Return [x, y] of the center of cell containing provided text 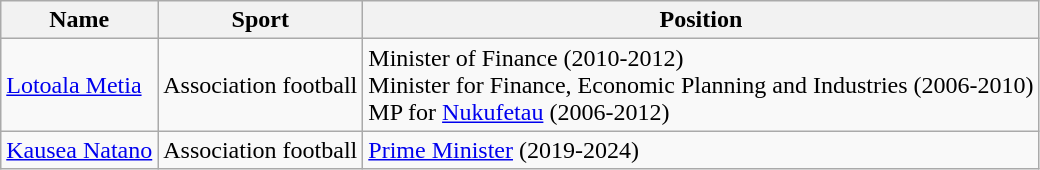
Position [701, 20]
Name [80, 20]
Kausea Natano [80, 150]
Minister of Finance (2010-2012) Minister for Finance, Economic Planning and Industries (2006-2010) MP for Nukufetau (2006-2012) [701, 85]
Sport [260, 20]
Prime Minister (2019-2024) [701, 150]
Lotoala Metia [80, 85]
